Search for the cell housing the specified text and yield its (x, y) center coordinate. 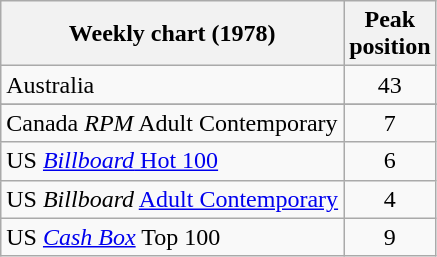
4 (390, 199)
Weekly chart (1978) (172, 34)
Australia (172, 85)
Peakposition (390, 34)
US Billboard Hot 100 (172, 161)
US Cash Box Top 100 (172, 237)
Canada RPM Adult Contemporary (172, 123)
43 (390, 85)
9 (390, 237)
6 (390, 161)
US Billboard Adult Contemporary (172, 199)
7 (390, 123)
